Scan for the cell matching the given text and deliver its (X, Y) coordinate at center. 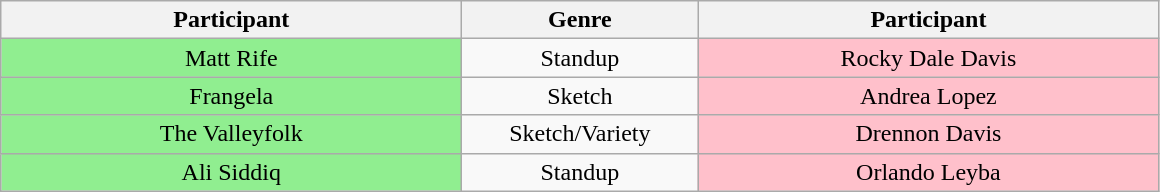
Drennon Davis (928, 134)
Frangela (232, 96)
Sketch/Variety (580, 134)
Rocky Dale Davis (928, 58)
Orlando Leyba (928, 172)
Sketch (580, 96)
The Valleyfolk (232, 134)
Matt Rife (232, 58)
Ali Siddiq (232, 172)
Genre (580, 20)
Andrea Lopez (928, 96)
